Provide the [x, y] coordinate of the cell's center where the given text is located.  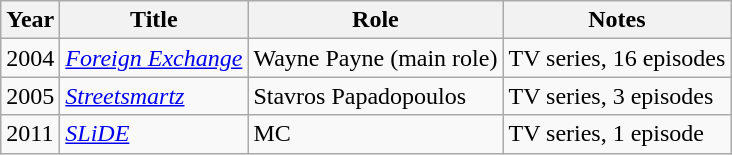
Foreign Exchange [154, 58]
Streetsmartz [154, 96]
TV series, 1 episode [617, 134]
MC [376, 134]
2005 [30, 96]
TV series, 3 episodes [617, 96]
TV series, 16 episodes [617, 58]
Stavros Papadopoulos [376, 96]
2011 [30, 134]
Role [376, 20]
2004 [30, 58]
Title [154, 20]
Notes [617, 20]
SLiDE [154, 134]
Year [30, 20]
Wayne Payne (main role) [376, 58]
